Determine the (X, Y) coordinate at the center of the cell enclosing the given text.  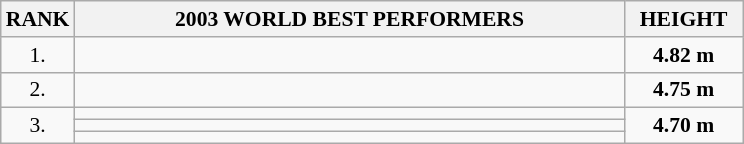
4.75 m (684, 90)
4.82 m (684, 55)
2003 WORLD BEST PERFORMERS (349, 19)
2. (38, 90)
HEIGHT (684, 19)
1. (38, 55)
3. (38, 126)
4.70 m (684, 126)
RANK (38, 19)
